Determine the (X, Y) coordinate at the center of the cell enclosing the given text.  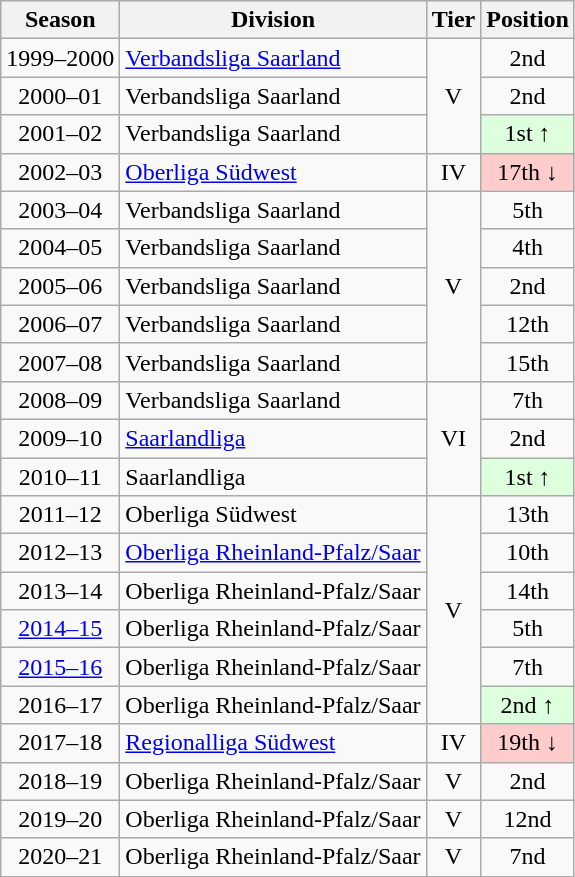
Tier (454, 20)
2003–04 (60, 210)
2004–05 (60, 248)
1999–2000 (60, 58)
2020–21 (60, 857)
2002–03 (60, 172)
2007–08 (60, 362)
15th (528, 362)
2009–10 (60, 438)
2014–15 (60, 629)
2008–09 (60, 400)
12nd (528, 819)
Position (528, 20)
Season (60, 20)
4th (528, 248)
13th (528, 515)
2012–13 (60, 553)
7nd (528, 857)
14th (528, 591)
2019–20 (60, 819)
2011–12 (60, 515)
VI (454, 438)
17th ↓ (528, 172)
2001–02 (60, 134)
19th ↓ (528, 743)
2013–14 (60, 591)
2016–17 (60, 705)
2010–11 (60, 477)
12th (528, 324)
2018–19 (60, 781)
2005–06 (60, 286)
Regionalliga Südwest (273, 743)
10th (528, 553)
2000–01 (60, 96)
Division (273, 20)
2006–07 (60, 324)
2nd ↑ (528, 705)
2017–18 (60, 743)
2015–16 (60, 667)
